Search for the cell housing the specified text and yield its [x, y] center coordinate. 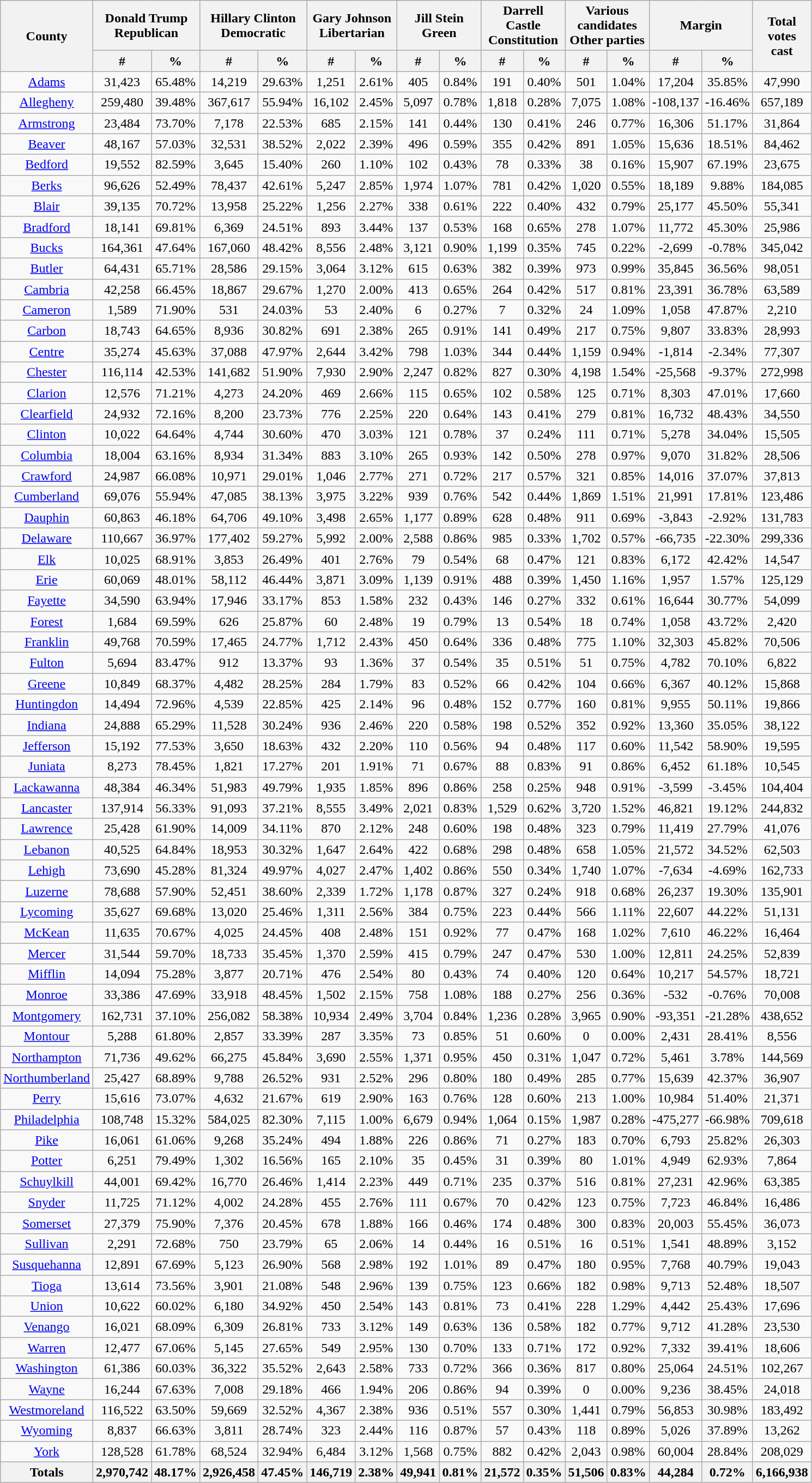
30.82% [282, 331]
24,932 [122, 414]
1,702 [586, 538]
745 [586, 248]
Fulton [47, 663]
5,097 [419, 103]
299,336 [781, 538]
2.85% [376, 185]
1,987 [586, 1119]
20,003 [676, 1223]
15,868 [781, 684]
685 [331, 123]
0.37% [544, 1181]
13 [502, 621]
York [47, 1451]
882 [502, 1451]
11,772 [676, 227]
61.78% [175, 1451]
10,545 [781, 767]
758 [419, 995]
709,618 [781, 1119]
70.67% [175, 932]
776 [331, 414]
0.22% [628, 248]
Bucks [47, 248]
74 [502, 974]
488 [502, 580]
40.12% [727, 684]
32,531 [229, 144]
16,102 [331, 103]
246 [586, 123]
-22.30% [727, 538]
16,732 [676, 414]
1,159 [586, 352]
Total votes cast [781, 36]
6,452 [676, 767]
37.21% [282, 808]
26,303 [781, 1140]
26.46% [282, 1181]
566 [586, 912]
18,606 [781, 1348]
25,064 [676, 1369]
32.52% [282, 1410]
60 [331, 621]
84,462 [781, 144]
2.44% [376, 1431]
42.42% [727, 559]
7,930 [331, 372]
25.87% [282, 621]
29.01% [282, 476]
24.25% [727, 954]
4,027 [331, 870]
27.79% [727, 829]
11,542 [676, 746]
68,524 [229, 1451]
287 [331, 1036]
7 [502, 310]
48.17% [175, 1472]
3.49% [376, 808]
5,278 [676, 435]
4,744 [229, 435]
48.01% [175, 580]
8,934 [229, 455]
16,061 [122, 1140]
232 [419, 600]
6 [419, 310]
52,451 [229, 891]
60,863 [122, 517]
2.46% [376, 725]
298 [502, 849]
172 [586, 1348]
3,877 [229, 974]
18,743 [122, 331]
8,936 [229, 331]
41.28% [727, 1327]
827 [502, 372]
21.08% [282, 1285]
27,231 [676, 1181]
9,807 [676, 331]
24,987 [122, 476]
1,371 [419, 1057]
2.65% [376, 517]
Cameron [47, 310]
0.93% [460, 455]
2.47% [376, 870]
47,085 [229, 497]
10,217 [676, 974]
49,941 [419, 1472]
235 [502, 1181]
25.82% [727, 1140]
Centre [47, 352]
88 [502, 767]
Delaware [47, 538]
23,530 [781, 1327]
1,270 [331, 290]
11,635 [122, 932]
678 [331, 1223]
296 [419, 1078]
37.89% [727, 1431]
366 [502, 1369]
58.90% [727, 746]
6,166,938 [781, 1472]
5,123 [229, 1264]
4,273 [229, 393]
67.19% [727, 165]
0.62% [544, 808]
2.96% [376, 1285]
Allegheny [47, 103]
37,813 [781, 476]
81,324 [229, 870]
Darrell CastleConstitution [523, 26]
55.45% [727, 1223]
35.24% [282, 1140]
12,891 [122, 1264]
29.15% [282, 268]
149 [419, 1327]
1,302 [229, 1161]
77 [502, 932]
883 [331, 455]
Cambria [47, 290]
17,660 [781, 393]
Adams [47, 82]
284 [331, 684]
62,503 [781, 849]
164,361 [122, 248]
115 [419, 393]
58,112 [229, 580]
6,309 [229, 1327]
Perry [47, 1099]
60.02% [175, 1306]
1,402 [419, 870]
16,464 [781, 932]
228 [586, 1306]
548 [331, 1285]
46.44% [282, 580]
47.01% [727, 393]
-2,699 [676, 248]
2,420 [781, 621]
30.77% [727, 600]
1,957 [676, 580]
13,020 [229, 912]
367,617 [229, 103]
549 [331, 1348]
1,178 [419, 891]
6,180 [229, 1306]
71.21% [175, 393]
1.57% [727, 580]
191 [502, 82]
3,965 [586, 1016]
67.63% [175, 1389]
166 [419, 1223]
6,822 [781, 663]
20.71% [282, 974]
27,379 [122, 1223]
-9.37% [727, 372]
110,667 [122, 538]
1,047 [586, 1057]
19.30% [727, 891]
2,043 [586, 1451]
9,712 [676, 1327]
23,675 [781, 165]
128 [502, 1099]
0.55% [628, 185]
18.51% [727, 144]
116 [419, 1431]
18,953 [229, 849]
37,088 [229, 352]
22,607 [676, 912]
66.08% [175, 476]
2.20% [376, 746]
36,322 [229, 1369]
3.44% [376, 227]
118 [586, 1431]
Erie [47, 580]
Montour [47, 1036]
0.82% [460, 372]
496 [419, 144]
53 [331, 310]
91 [586, 767]
413 [419, 290]
24.28% [282, 1202]
1,740 [586, 870]
2,431 [676, 1036]
206 [419, 1389]
61.80% [175, 1036]
35.85% [727, 82]
19,866 [781, 704]
2.25% [376, 414]
15.40% [282, 165]
28.84% [727, 1451]
44,284 [676, 1472]
3.03% [376, 435]
8,555 [331, 808]
36,073 [781, 1223]
338 [419, 206]
775 [586, 642]
-4.69% [727, 870]
61,386 [122, 1369]
1,251 [331, 82]
13.37% [282, 663]
24.45% [282, 932]
16,770 [229, 1181]
Northampton [47, 1057]
285 [586, 1078]
16,021 [122, 1327]
896 [419, 787]
16,306 [676, 123]
4,025 [229, 932]
248 [419, 829]
1.02% [628, 932]
125,129 [781, 580]
2.64% [376, 849]
31,864 [781, 123]
38.13% [282, 497]
25,428 [122, 829]
3,645 [229, 165]
137 [419, 227]
93 [331, 663]
0.32% [544, 310]
2,588 [419, 538]
72.16% [175, 414]
9,788 [229, 1078]
912 [229, 663]
49,768 [122, 642]
66.45% [175, 290]
Lackawanna [47, 787]
1.29% [628, 1306]
18.63% [282, 746]
-21.28% [727, 1016]
County [47, 36]
4,002 [229, 1202]
26.52% [282, 1078]
691 [331, 331]
60,069 [122, 580]
117 [586, 746]
7,008 [229, 1389]
75.28% [175, 974]
141,682 [229, 372]
60.03% [175, 1369]
38.60% [282, 891]
70.59% [175, 642]
4,482 [229, 684]
2,644 [331, 352]
9,713 [676, 1285]
184,085 [781, 185]
-532 [676, 995]
8,273 [122, 767]
2.55% [376, 1057]
Gary JohnsonLibertarian [352, 26]
102,267 [781, 1369]
Lehigh [47, 870]
4,949 [676, 1161]
Potter [47, 1161]
68 [502, 559]
42.53% [175, 372]
59,669 [229, 1410]
2,970,742 [122, 1472]
0.69% [628, 517]
59.27% [282, 538]
Lycoming [47, 912]
15,505 [781, 435]
476 [331, 974]
108,748 [122, 1119]
1.03% [460, 352]
39.48% [175, 103]
0.45% [460, 1161]
19,043 [781, 1264]
Monroe [47, 995]
Susquehanna [47, 1264]
17,946 [229, 600]
82.30% [282, 1119]
42.37% [727, 1078]
2.66% [376, 393]
165 [331, 1161]
73.70% [175, 123]
584,025 [229, 1119]
McKean [47, 932]
1,441 [586, 1410]
71,736 [122, 1057]
1,684 [122, 621]
61.90% [175, 829]
Snyder [47, 1202]
45.30% [727, 227]
223 [502, 912]
750 [229, 1244]
10,849 [122, 684]
Montgomery [47, 1016]
13,360 [676, 725]
-3,843 [676, 517]
1.85% [376, 787]
10,025 [122, 559]
Jill SteinGreen [439, 26]
1,236 [502, 1016]
2,247 [419, 372]
2,857 [229, 1036]
15,192 [122, 746]
382 [502, 268]
14 [419, 1244]
68.09% [175, 1327]
24 [586, 310]
615 [419, 268]
Lawrence [47, 829]
37.07% [727, 476]
Juniata [47, 767]
47,990 [781, 82]
54,099 [781, 600]
2.95% [376, 1348]
985 [502, 538]
1.09% [628, 310]
77,307 [781, 352]
1.16% [628, 580]
5,461 [676, 1057]
45.28% [175, 870]
75.90% [175, 1223]
79.49% [175, 1161]
62.93% [727, 1161]
16,644 [676, 600]
70,506 [781, 642]
Pike [47, 1140]
78,437 [229, 185]
5,694 [122, 663]
48.89% [727, 1244]
36,907 [781, 1078]
146 [502, 600]
1.11% [628, 912]
17,204 [676, 82]
54.57% [727, 974]
3,650 [229, 746]
1.04% [628, 82]
162,733 [781, 870]
137,914 [122, 808]
9,268 [229, 1140]
110 [419, 746]
5,288 [122, 1036]
52.48% [727, 1285]
47.45% [282, 1472]
272,998 [781, 372]
46.22% [727, 932]
5,026 [676, 1431]
71.90% [175, 310]
336 [502, 642]
259,480 [122, 103]
10,984 [676, 1099]
33.39% [282, 1036]
24.03% [282, 310]
78,688 [122, 891]
128,528 [122, 1451]
657,189 [781, 103]
43.72% [727, 621]
8,200 [229, 414]
19 [419, 621]
28.25% [282, 684]
1,869 [586, 497]
28,586 [229, 268]
24,018 [781, 1389]
3,901 [229, 1285]
18 [586, 621]
2.45% [376, 103]
41,076 [781, 829]
23.73% [282, 414]
63.16% [175, 455]
70 [502, 1202]
31.82% [727, 455]
133 [502, 1348]
1.72% [376, 891]
152 [502, 704]
332 [586, 600]
Schuylkill [47, 1181]
96 [419, 704]
1.94% [376, 1389]
39.41% [727, 1348]
46.18% [175, 517]
1.51% [628, 497]
30.98% [727, 1410]
258 [502, 787]
2.10% [376, 1161]
Elk [47, 559]
83 [419, 684]
Bedford [47, 165]
69.68% [175, 912]
-475,277 [676, 1119]
16.56% [282, 1161]
6,251 [122, 1161]
911 [586, 517]
68.91% [175, 559]
6,172 [676, 559]
1,589 [122, 310]
470 [331, 435]
73.56% [175, 1285]
2,291 [122, 1244]
78 [502, 165]
44.22% [727, 912]
57.03% [175, 144]
517 [586, 290]
64.84% [175, 849]
0.97% [628, 455]
Mifflin [47, 974]
7,178 [229, 123]
48.42% [282, 248]
51.90% [282, 372]
781 [502, 185]
2,210 [781, 310]
31,544 [122, 954]
66 [502, 684]
21,371 [781, 1099]
1.79% [376, 684]
64,706 [229, 517]
45.82% [727, 642]
51,983 [229, 787]
0.34% [544, 870]
18,721 [781, 974]
Philadelphia [47, 1119]
401 [331, 559]
1,020 [586, 185]
3,853 [229, 559]
63,589 [781, 290]
44,001 [122, 1181]
10,934 [331, 1016]
5,247 [331, 185]
142 [502, 455]
425 [331, 704]
Warren [47, 1348]
70.72% [175, 206]
321 [586, 476]
Mercer [47, 954]
4,367 [331, 1410]
56,853 [676, 1410]
40.79% [727, 1264]
Clearfield [47, 414]
6,679 [419, 1119]
918 [586, 891]
2,926,458 [229, 1472]
3.35% [376, 1036]
33.17% [282, 600]
162,731 [122, 1016]
67.06% [175, 1348]
628 [502, 517]
Venango [47, 1327]
3,975 [331, 497]
1,974 [419, 185]
42,258 [122, 290]
244,832 [781, 808]
4,442 [676, 1306]
42.96% [727, 1181]
948 [586, 787]
10,622 [122, 1306]
6,484 [331, 1451]
146,719 [331, 1472]
192 [419, 1264]
67.69% [175, 1264]
72.68% [175, 1244]
35.05% [727, 725]
-2.34% [727, 352]
33,386 [122, 995]
-66.98% [727, 1119]
213 [586, 1099]
47.69% [175, 995]
271 [419, 476]
120 [586, 974]
69.81% [175, 227]
2.61% [376, 82]
-3,599 [676, 787]
5,992 [331, 538]
Clarion [47, 393]
96,626 [122, 185]
1,199 [502, 248]
91,093 [229, 808]
2.77% [376, 476]
2.43% [376, 642]
9.88% [727, 185]
28,506 [781, 455]
626 [229, 621]
6,367 [676, 684]
123,486 [781, 497]
3.22% [376, 497]
222 [502, 206]
8,837 [122, 1431]
82.59% [175, 165]
18,733 [229, 954]
14,016 [676, 476]
19,595 [781, 746]
48.43% [727, 414]
52.49% [175, 185]
Hillary ClintonDemocratic [253, 26]
35.45% [282, 954]
25.46% [282, 912]
60,004 [676, 1451]
68.89% [175, 1078]
58.38% [282, 1016]
15,639 [676, 1078]
0.15% [544, 1119]
264 [502, 290]
344 [502, 352]
35,845 [676, 268]
201 [331, 767]
13,262 [781, 1431]
658 [586, 849]
Cumberland [47, 497]
Northumberland [47, 1078]
Dauphin [47, 517]
2.40% [376, 310]
9,955 [676, 704]
11,725 [122, 1202]
Greene [47, 684]
853 [331, 600]
455 [331, 1202]
37.10% [175, 1016]
174 [502, 1223]
70.10% [727, 663]
415 [419, 954]
65.29% [175, 725]
65 [331, 1244]
36.56% [727, 268]
1,046 [331, 476]
73.07% [175, 1099]
Sullivan [47, 1244]
49.62% [175, 1057]
2.59% [376, 954]
Various candidatesOther parties [607, 26]
-66,735 [676, 538]
51.40% [727, 1099]
51,506 [586, 1472]
Lancaster [47, 808]
66.63% [175, 1431]
47.87% [727, 310]
438,652 [781, 1016]
30.32% [282, 849]
14,219 [229, 82]
Westmoreland [47, 1410]
Indiana [47, 725]
2.52% [376, 1078]
28.41% [727, 1036]
116,114 [122, 372]
1,712 [331, 642]
Lebanon [47, 849]
17.27% [282, 767]
0.74% [628, 621]
26.90% [282, 1264]
2.27% [376, 206]
10,971 [229, 476]
1,541 [676, 1244]
15,907 [676, 165]
-0.76% [727, 995]
18,507 [781, 1285]
16,486 [781, 1202]
56.33% [175, 808]
2,643 [331, 1369]
3.42% [376, 352]
46,821 [676, 808]
38,122 [781, 725]
870 [331, 829]
2,339 [331, 891]
59.70% [175, 954]
131,783 [781, 517]
Totals [47, 1472]
469 [331, 393]
1.91% [376, 767]
7,075 [586, 103]
14,547 [781, 559]
0.50% [544, 455]
Luzerne [47, 891]
69,076 [122, 497]
38.52% [282, 144]
Columbia [47, 455]
Margin [701, 26]
45.84% [282, 1057]
35,274 [122, 352]
49.10% [282, 517]
25,427 [122, 1078]
24,888 [122, 725]
69.42% [175, 1181]
13,614 [122, 1285]
144,569 [781, 1057]
34.04% [727, 435]
18,867 [229, 290]
24.20% [282, 393]
89 [502, 1264]
51.17% [727, 123]
Huntingdon [47, 704]
116,522 [122, 1410]
13,958 [229, 206]
1,821 [229, 767]
48,167 [122, 144]
35,627 [122, 912]
1,414 [331, 1181]
0.46% [460, 1223]
23.79% [282, 1244]
42.61% [282, 185]
466 [331, 1389]
7,332 [676, 1348]
31.34% [282, 455]
3,811 [229, 1431]
256 [586, 995]
25,986 [781, 227]
14,009 [229, 829]
71.12% [175, 1202]
50.11% [727, 704]
973 [586, 268]
104,404 [781, 787]
15,616 [122, 1099]
1,450 [586, 580]
408 [331, 932]
64.65% [175, 331]
77.53% [175, 746]
Chester [47, 372]
63.50% [175, 1410]
3.10% [376, 455]
Fayette [47, 600]
Forest [47, 621]
29.18% [282, 1389]
0.59% [460, 144]
28.74% [282, 1431]
32.94% [282, 1451]
16,244 [122, 1389]
167,060 [229, 248]
14,494 [122, 704]
256,082 [229, 1016]
34.52% [727, 849]
-108,137 [676, 103]
125 [586, 393]
3,871 [331, 580]
11,528 [229, 725]
17,696 [781, 1306]
-16.46% [727, 103]
Armstrong [47, 123]
-2.92% [727, 517]
65.71% [175, 268]
30.60% [282, 435]
23,391 [676, 290]
1,529 [502, 808]
40,525 [122, 849]
542 [502, 497]
3,121 [419, 248]
14,094 [122, 974]
260 [331, 165]
Tioga [47, 1285]
70,008 [781, 995]
79 [419, 559]
15,636 [676, 144]
-25,568 [676, 372]
893 [331, 227]
73,690 [122, 870]
23,484 [122, 123]
494 [331, 1140]
449 [419, 1181]
2.58% [376, 1369]
Somerset [47, 1223]
17,465 [229, 642]
98,051 [781, 268]
2.98% [376, 1264]
4,782 [676, 663]
1,568 [419, 1451]
61.06% [175, 1140]
Beaver [47, 144]
25.43% [727, 1306]
2.49% [376, 1016]
2.14% [376, 704]
8,303 [676, 393]
0.56% [460, 746]
52,839 [781, 954]
247 [502, 954]
1.52% [628, 808]
1,647 [331, 849]
46.84% [727, 1202]
163 [419, 1099]
Wayne [47, 1389]
3,704 [419, 1016]
34,590 [122, 600]
72.96% [175, 704]
78.45% [175, 767]
Donald TrumpRepublican [146, 26]
29.67% [282, 290]
3,064 [331, 268]
939 [419, 497]
18,189 [676, 185]
68.37% [175, 684]
0.16% [628, 165]
57.90% [175, 891]
49.79% [282, 787]
345,042 [781, 248]
25.22% [282, 206]
104 [586, 684]
57 [502, 1431]
21.67% [282, 1099]
Wyoming [47, 1431]
891 [586, 144]
9,236 [676, 1389]
51,131 [781, 912]
0.25% [544, 787]
47.64% [175, 248]
4,632 [229, 1099]
64.64% [175, 435]
83.47% [175, 663]
136 [502, 1327]
33.83% [727, 331]
208,029 [781, 1451]
327 [502, 891]
19.12% [727, 808]
33,918 [229, 995]
530 [586, 954]
1.36% [376, 663]
27.65% [282, 1348]
2,021 [419, 808]
Bradford [47, 227]
12,811 [676, 954]
Carbon [47, 331]
135,901 [781, 891]
7,768 [676, 1264]
Crawford [47, 476]
55,341 [781, 206]
-0.78% [727, 248]
931 [331, 1078]
28,993 [781, 331]
69.59% [175, 621]
26,237 [676, 891]
6,793 [676, 1140]
1,818 [502, 103]
17.81% [727, 497]
Franklin [47, 642]
34.11% [282, 829]
1,311 [331, 912]
7,610 [676, 932]
25,177 [676, 206]
Berks [47, 185]
48,384 [122, 787]
22.85% [282, 704]
22.53% [282, 123]
1.54% [628, 372]
46.34% [175, 787]
63.94% [175, 600]
177,402 [229, 538]
18,004 [122, 455]
405 [419, 82]
352 [586, 725]
151 [419, 932]
516 [586, 1181]
183 [586, 1140]
1,139 [419, 580]
1,064 [502, 1119]
-93,351 [676, 1016]
3.09% [376, 580]
501 [586, 82]
-1,814 [676, 352]
188 [502, 995]
47.97% [282, 352]
34.92% [282, 1306]
531 [229, 310]
36.97% [175, 538]
18,141 [122, 227]
64,431 [122, 268]
20.45% [282, 1223]
Jefferson [47, 746]
30.24% [282, 725]
38.45% [727, 1389]
65.48% [175, 82]
4,539 [229, 704]
9,070 [676, 455]
1,370 [331, 954]
63,385 [781, 1181]
279 [586, 414]
36.78% [727, 290]
Blair [47, 206]
1,256 [331, 206]
61.18% [727, 767]
2,022 [331, 144]
15.32% [175, 1119]
Washington [47, 1369]
66,275 [229, 1057]
3.78% [727, 1057]
10,022 [122, 435]
0.31% [544, 1057]
2.06% [376, 1244]
160 [586, 704]
19,552 [122, 165]
183,492 [781, 1410]
798 [419, 352]
619 [331, 1099]
Clinton [47, 435]
11,419 [676, 829]
45.50% [727, 206]
3,720 [586, 808]
817 [586, 1369]
2.23% [376, 1181]
48.45% [282, 995]
355 [502, 144]
Butler [47, 268]
Union [47, 1306]
49.97% [282, 870]
1.58% [376, 600]
1,935 [331, 787]
2.12% [376, 829]
7,115 [331, 1119]
0.99% [628, 268]
1,177 [419, 517]
1,502 [331, 995]
12,576 [122, 393]
32,303 [676, 642]
568 [331, 1264]
550 [502, 870]
31,423 [122, 82]
12,477 [122, 1348]
3,152 [781, 1244]
-7,634 [676, 870]
-3.45% [727, 787]
3,690 [331, 1057]
226 [419, 1140]
34,550 [781, 414]
5,145 [229, 1348]
384 [419, 912]
3,498 [331, 517]
45.63% [175, 352]
422 [419, 849]
38 [586, 165]
7,864 [781, 1161]
24.77% [282, 642]
26.49% [282, 559]
4,198 [586, 372]
557 [502, 1410]
0.53% [460, 227]
2.39% [376, 144]
2.56% [376, 912]
7,723 [676, 1202]
300 [586, 1223]
6,369 [229, 227]
39,135 [122, 206]
29.63% [282, 82]
139 [419, 1285]
21,991 [676, 497]
35.52% [282, 1369]
7,376 [229, 1223]
26.81% [282, 1327]
31 [502, 1161]
